Return [x, y] of the center of cell containing provided text 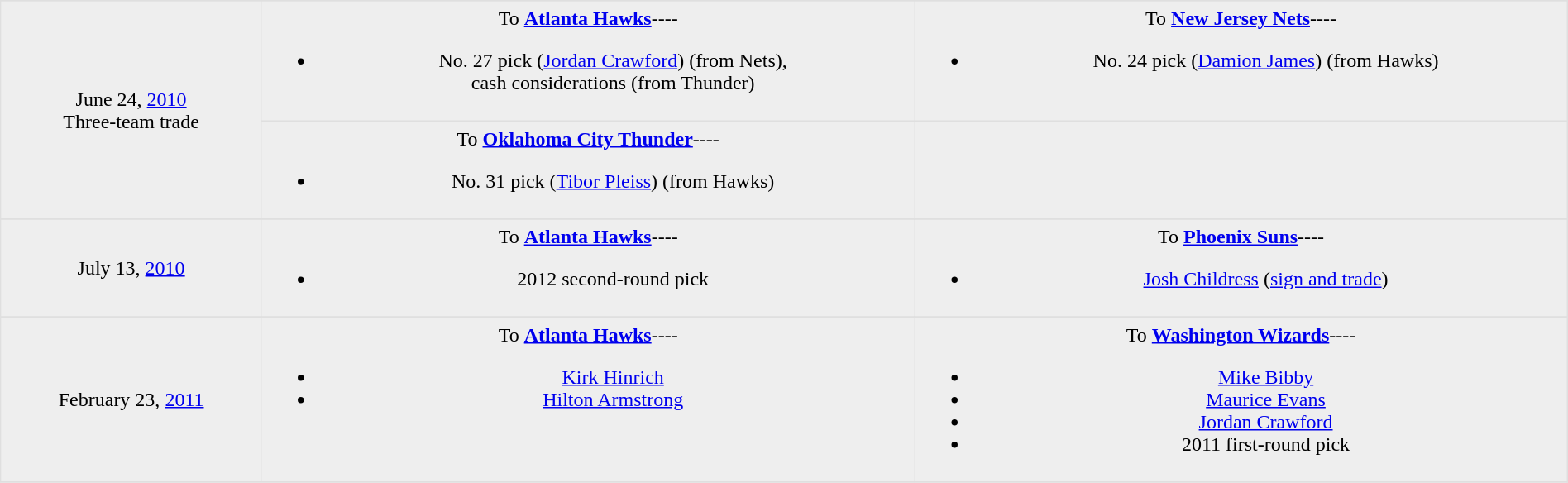
To Oklahoma City Thunder----No. 31 pick (Tibor Pleiss) (from Hawks) [587, 170]
July 13, 2010 [131, 268]
To Atlanta Hawks----2012 second-round pick [587, 268]
To Atlanta Hawks----No. 27 pick (Jordan Crawford) (from Nets),cash considerations (from Thunder) [587, 61]
To New Jersey Nets----No. 24 pick (Damion James) (from Hawks) [1241, 61]
June 24, 2010Three-team trade [131, 110]
February 23, 2011 [131, 399]
To Washington Wizards----Mike BibbyMaurice EvansJordan Crawford2011 first-round pick [1241, 399]
To Phoenix Suns----Josh Childress (sign and trade) [1241, 268]
To Atlanta Hawks----Kirk HinrichHilton Armstrong [587, 399]
